Detect which cell encompasses the target text, then output its (X, Y) center coordinate. 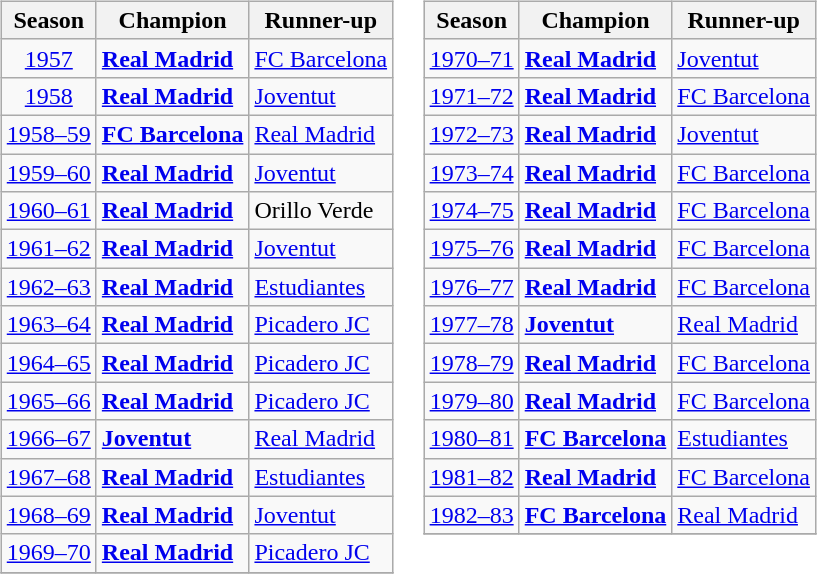
1960–61 (48, 211)
1969–70 (48, 553)
1966–67 (48, 439)
Orillo Verde (321, 211)
1957 (48, 58)
1968–69 (48, 515)
1975–76 (472, 249)
1979–80 (472, 401)
1965–66 (48, 401)
1958 (48, 96)
1973–74 (472, 173)
1980–81 (472, 439)
1967–68 (48, 477)
1970–71 (472, 58)
1964–65 (48, 363)
1961–62 (48, 249)
1972–73 (472, 134)
1963–64 (48, 325)
1982–83 (472, 515)
1978–79 (472, 363)
1977–78 (472, 325)
1974–75 (472, 211)
1976–77 (472, 287)
1959–60 (48, 173)
1958–59 (48, 134)
1971–72 (472, 96)
1962–63 (48, 287)
1981–82 (472, 477)
